Determine the (x, y) coordinate at the center of the cell enclosing the given text.  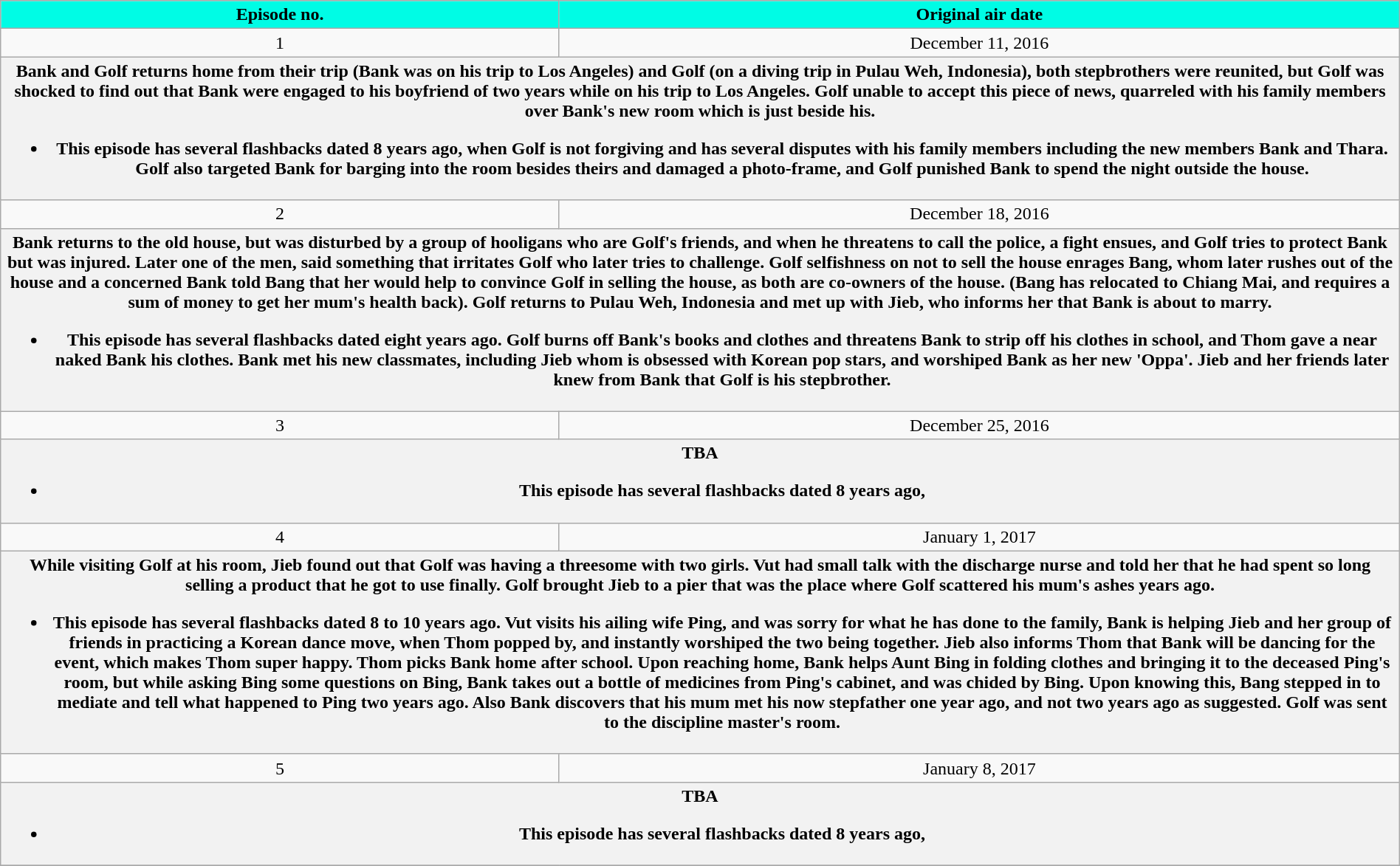
3 (281, 425)
December 25, 2016 (979, 425)
Original air date (979, 15)
January 1, 2017 (979, 537)
December 18, 2016 (979, 214)
4 (281, 537)
1 (281, 43)
5 (281, 768)
January 8, 2017 (979, 768)
December 11, 2016 (979, 43)
Episode no. (281, 15)
2 (281, 214)
